Find where the given text appears and provide that cell's center as (X, Y) coordinate. 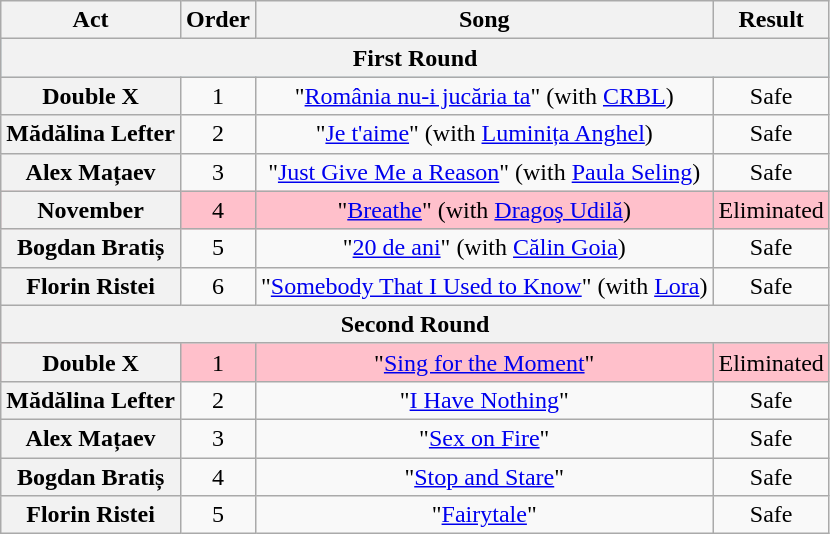
Act (91, 20)
November (91, 210)
"Stop and Stare" (484, 477)
"Just Give Me a Reason" (with Paula Seling) (484, 172)
"Sex on Fire" (484, 438)
"Breathe" (with Dragoş Udilă) (484, 210)
"20 de ani" (with Călin Goia) (484, 248)
Second Round (416, 324)
Order (218, 20)
"Sing for the Moment" (484, 362)
"Fairytale" (484, 515)
"Somebody That I Used to Know" (with Lora) (484, 286)
"I Have Nothing" (484, 400)
6 (218, 286)
Result (771, 20)
First Round (416, 58)
"România nu-i jucăria ta" (with CRBL) (484, 96)
Song (484, 20)
"Je t'aime" (with Luminița Anghel) (484, 134)
